Search for the cell housing the specified text and yield its (x, y) center coordinate. 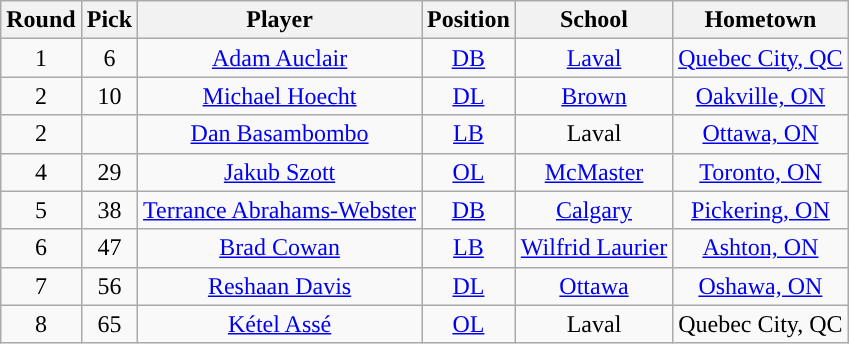
47 (109, 248)
Terrance Abrahams-Webster (280, 210)
Dan Basambombo (280, 134)
Kétel Assé (280, 324)
Michael Hoecht (280, 96)
Ottawa, ON (760, 134)
38 (109, 210)
McMaster (594, 172)
Reshaan Davis (280, 286)
Brad Cowan (280, 248)
Adam Auclair (280, 58)
Round (41, 20)
Ottawa (594, 286)
Position (469, 20)
School (594, 20)
Pickering, ON (760, 210)
5 (41, 210)
Oshawa, ON (760, 286)
Pick (109, 20)
Brown (594, 96)
Jakub Szott (280, 172)
56 (109, 286)
Ashton, ON (760, 248)
Hometown (760, 20)
1 (41, 58)
Player (280, 20)
4 (41, 172)
65 (109, 324)
7 (41, 286)
Wilfrid Laurier (594, 248)
Toronto, ON (760, 172)
Oakville, ON (760, 96)
29 (109, 172)
Calgary (594, 210)
10 (109, 96)
8 (41, 324)
